Locate the cell with the specified text and output its [x, y] center coordinate. 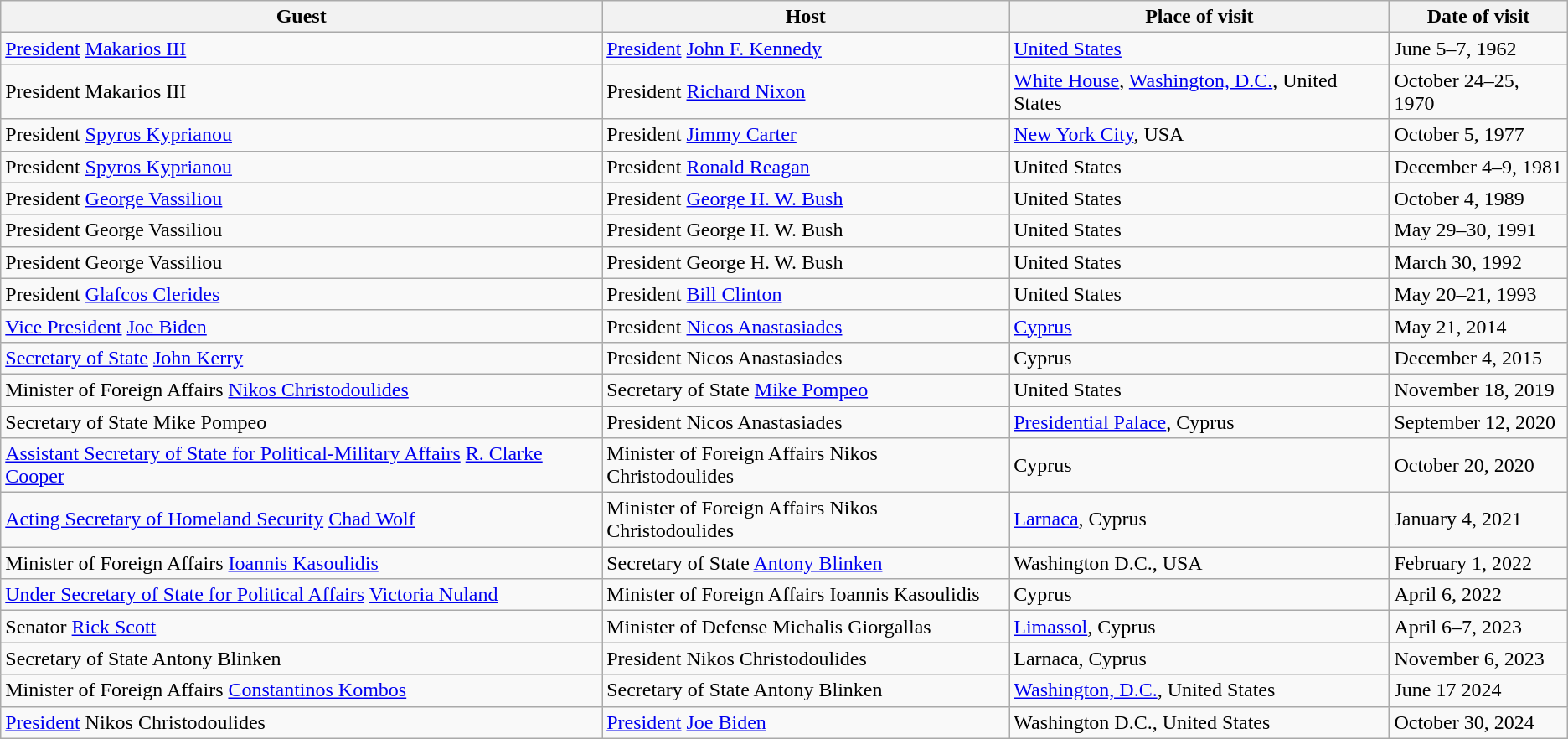
President Jimmy Carter [806, 135]
Washington D.C., United States [1199, 722]
February 1, 2022 [1478, 563]
March 30, 1992 [1478, 262]
May 21, 2014 [1478, 326]
October 24–25, 1970 [1478, 92]
President Richard Nixon [806, 92]
Minister of Foreign Affairs Constantinos Kombos [302, 690]
October 30, 2024 [1478, 722]
October 4, 1989 [1478, 199]
May 20–21, 1993 [1478, 294]
New York City, USA [1199, 135]
Vice President Joe Biden [302, 326]
April 6, 2022 [1478, 595]
Assistant Secretary of State for Political-Military Affairs R. Clarke Cooper [302, 466]
President Joe Biden [806, 722]
White House, Washington, D.C., United States [1199, 92]
Under Secretary of State for Political Affairs Victoria Nuland [302, 595]
May 29–30, 1991 [1478, 230]
Senator Rick Scott [302, 627]
President Bill Clinton [806, 294]
April 6–7, 2023 [1478, 627]
December 4–9, 1981 [1478, 167]
Secretary of State John Kerry [302, 358]
September 12, 2020 [1478, 421]
November 18, 2019 [1478, 390]
November 6, 2023 [1478, 659]
Minister of Defense Michalis Giorgallas [806, 627]
President Glafcos Clerides [302, 294]
Washington, D.C., United States [1199, 690]
October 20, 2020 [1478, 466]
June 5–7, 1962 [1478, 49]
October 5, 1977 [1478, 135]
Presidential Palace, Cyprus [1199, 421]
Place of visit [1199, 17]
President Ronald Reagan [806, 167]
President John F. Kennedy [806, 49]
Date of visit [1478, 17]
Washington D.C., USA [1199, 563]
December 4, 2015 [1478, 358]
January 4, 2021 [1478, 519]
Host [806, 17]
June 17 2024 [1478, 690]
Limassol, Cyprus [1199, 627]
Acting Secretary of Homeland Security Chad Wolf [302, 519]
Guest [302, 17]
